Identify which cell holds the provided text, then report its [X, Y] central coordinate. 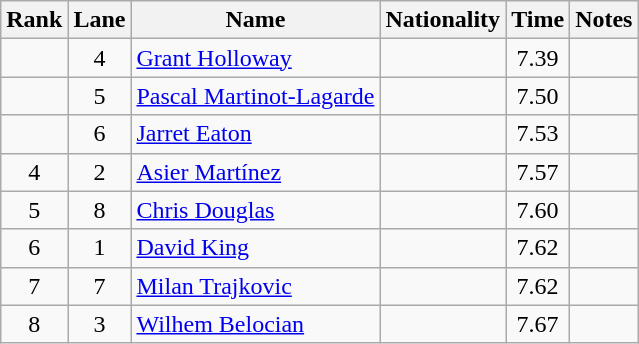
David King [256, 248]
Notes [604, 20]
Time [538, 20]
Chris Douglas [256, 210]
7.60 [538, 210]
Milan Trajkovic [256, 286]
1 [100, 248]
Grant Holloway [256, 58]
Name [256, 20]
Pascal Martinot-Lagarde [256, 96]
2 [100, 172]
7.67 [538, 324]
7.53 [538, 134]
3 [100, 324]
Rank [34, 20]
Wilhem Belocian [256, 324]
Asier Martínez [256, 172]
Lane [100, 20]
Jarret Eaton [256, 134]
7.39 [538, 58]
Nationality [443, 20]
7.57 [538, 172]
7.50 [538, 96]
